Detect which cell encompasses the target text, then output its [x, y] center coordinate. 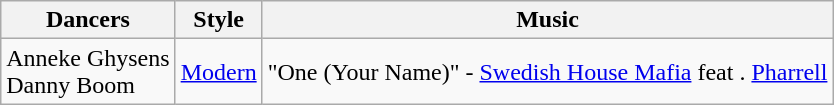
Modern [218, 72]
Anneke Ghysens Danny Boom [88, 72]
Music [548, 20]
Style [218, 20]
"One (Your Name)" - Swedish House Mafia feat . Pharrell [548, 72]
Dancers [88, 20]
